Identify which cell holds the provided text, then report its [X, Y] central coordinate. 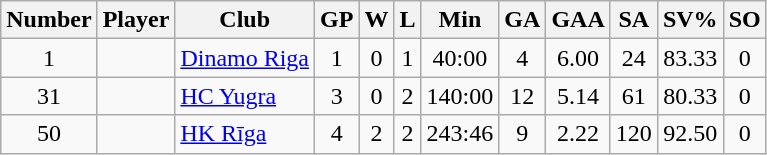
40:00 [460, 58]
HC Yugra [245, 96]
Dinamo Riga [245, 58]
9 [522, 134]
GA [522, 20]
Player [136, 20]
83.33 [690, 58]
2.22 [578, 134]
12 [522, 96]
140:00 [460, 96]
W [376, 20]
243:46 [460, 134]
SO [744, 20]
SV% [690, 20]
6.00 [578, 58]
L [408, 20]
5.14 [578, 96]
24 [634, 58]
120 [634, 134]
Club [245, 20]
61 [634, 96]
GAA [578, 20]
GP [337, 20]
92.50 [690, 134]
HK Rīga [245, 134]
3 [337, 96]
80.33 [690, 96]
50 [49, 134]
SA [634, 20]
31 [49, 96]
Number [49, 20]
Min [460, 20]
